Locate the cell with the specified text and output its [X, Y] center coordinate. 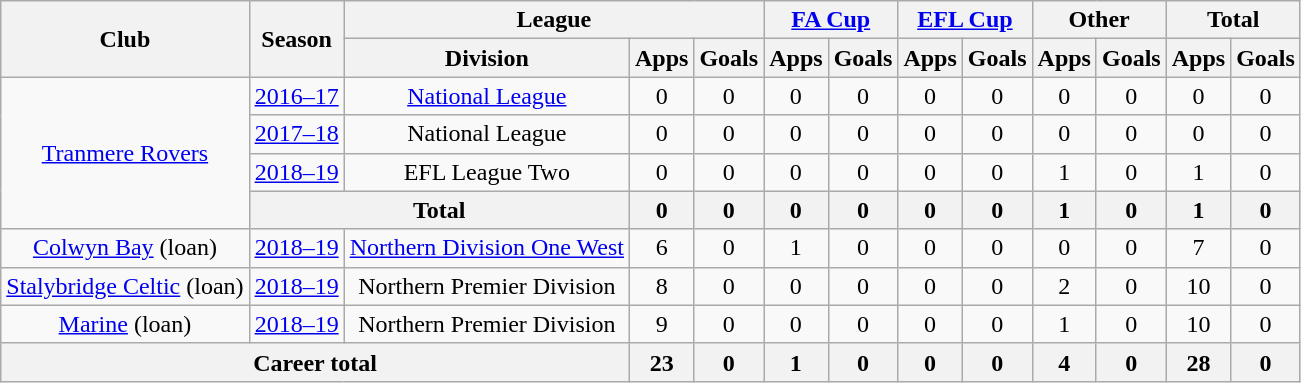
Colwyn Bay (loan) [125, 248]
FA Cup [831, 20]
7 [1198, 248]
Club [125, 39]
8 [661, 286]
EFL Cup [965, 20]
2 [1064, 286]
Career total [316, 362]
Tranmere Rovers [125, 153]
23 [661, 362]
Marine (loan) [125, 324]
28 [1198, 362]
2016–17 [296, 96]
Stalybridge Celtic (loan) [125, 286]
Season [296, 39]
6 [661, 248]
9 [661, 324]
4 [1064, 362]
League [554, 20]
2017–18 [296, 134]
Northern Division One West [486, 248]
Other [1099, 20]
EFL League Two [486, 172]
Division [486, 58]
